Output the (x, y) coordinate of the center of the cell containing the given text.  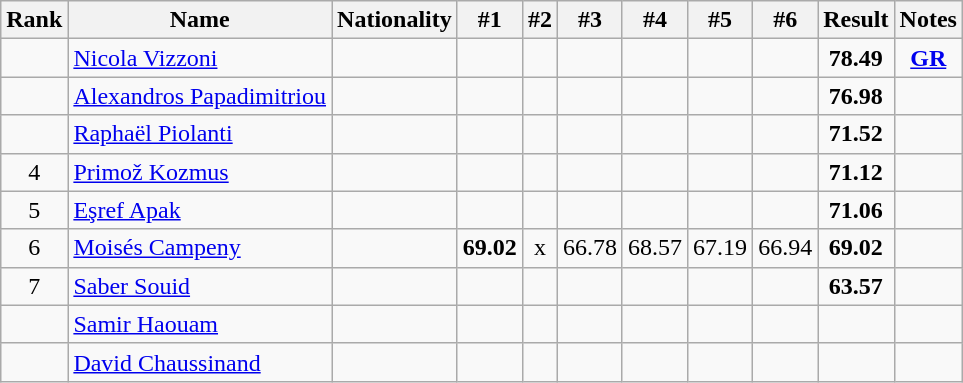
Raphaël Piolanti (200, 134)
Rank (34, 20)
5 (34, 210)
Alexandros Papadimitriou (200, 96)
David Chaussinand (200, 362)
#2 (540, 20)
4 (34, 172)
76.98 (856, 96)
Eşref Apak (200, 210)
71.06 (856, 210)
#5 (720, 20)
6 (34, 248)
Saber Souid (200, 286)
#6 (786, 20)
#1 (490, 20)
63.57 (856, 286)
#3 (590, 20)
78.49 (856, 58)
67.19 (720, 248)
GR (928, 58)
68.57 (654, 248)
Moisés Campeny (200, 248)
Samir Haouam (200, 324)
71.52 (856, 134)
x (540, 248)
Notes (928, 20)
#4 (654, 20)
66.94 (786, 248)
Primož Kozmus (200, 172)
71.12 (856, 172)
Nationality (395, 20)
Result (856, 20)
7 (34, 286)
Nicola Vizzoni (200, 58)
Name (200, 20)
66.78 (590, 248)
